Identify which cell holds the provided text, then report its [X, Y] central coordinate. 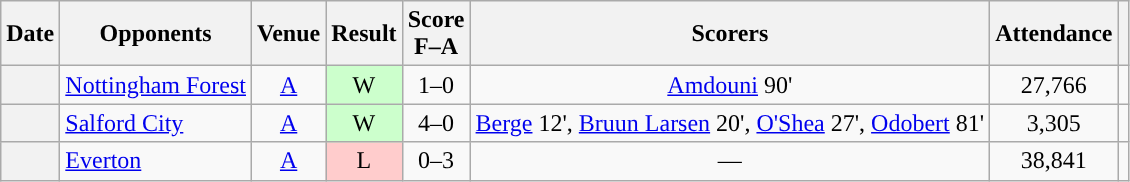
38,841 [1054, 161]
Berge 12', Bruun Larsen 20', O'Shea 27', Odobert 81' [730, 123]
Opponents [156, 34]
Everton [156, 161]
4–0 [436, 123]
27,766 [1054, 85]
L [364, 161]
ScoreF–A [436, 34]
Result [364, 34]
Date [30, 34]
Salford City [156, 123]
— [730, 161]
3,305 [1054, 123]
Scorers [730, 34]
Amdouni 90' [730, 85]
Venue [289, 34]
0–3 [436, 161]
Attendance [1054, 34]
1–0 [436, 85]
Nottingham Forest [156, 85]
